Determine the (x, y) coordinate at the center of the cell enclosing the given text.  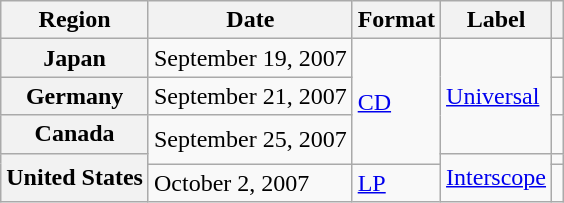
Label (496, 20)
Germany (75, 96)
October 2, 2007 (250, 183)
Canada (75, 134)
CD (396, 102)
Japan (75, 58)
Date (250, 20)
LP (396, 183)
September 25, 2007 (250, 140)
Universal (496, 96)
September 21, 2007 (250, 96)
Region (75, 20)
Interscope (496, 178)
Format (396, 20)
United States (75, 178)
September 19, 2007 (250, 58)
